Determine the (X, Y) coordinate at the center of the cell enclosing the given text.  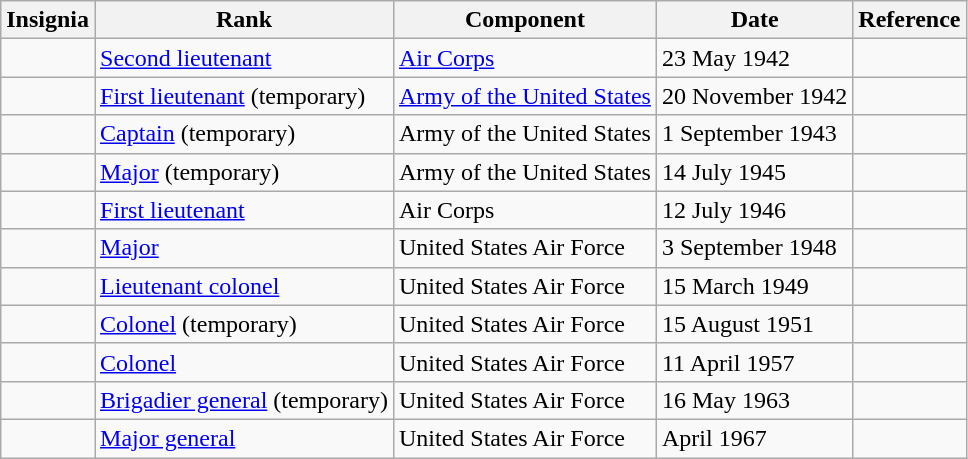
Date (754, 20)
Component (524, 20)
1 September 1943 (754, 134)
Reference (910, 20)
15 August 1951 (754, 324)
First lieutenant (244, 210)
First lieutenant (temporary) (244, 96)
April 1967 (754, 438)
11 April 1957 (754, 362)
Colonel (244, 362)
3 September 1948 (754, 248)
23 May 1942 (754, 58)
15 March 1949 (754, 286)
20 November 1942 (754, 96)
Major (244, 248)
16 May 1963 (754, 400)
Second lieutenant (244, 58)
Brigadier general (temporary) (244, 400)
Major general (244, 438)
14 July 1945 (754, 172)
Major (temporary) (244, 172)
Rank (244, 20)
Captain (temporary) (244, 134)
12 July 1946 (754, 210)
Colonel (temporary) (244, 324)
Lieutenant colonel (244, 286)
Insignia (48, 20)
